Identify which cell holds the provided text, then report its [X, Y] central coordinate. 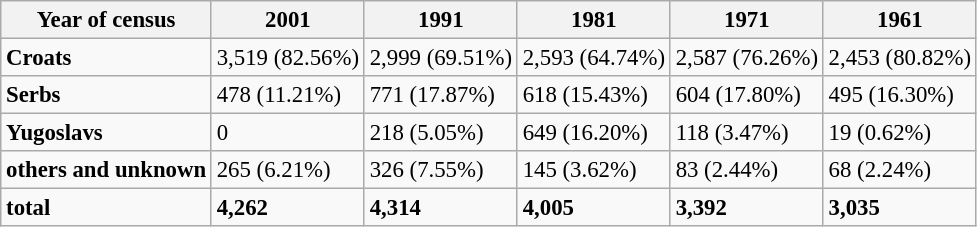
3,392 [746, 208]
19 (0.62%) [900, 133]
Serbs [106, 95]
2,593 (64.74%) [594, 58]
3,035 [900, 208]
649 (16.20%) [594, 133]
Year of census [106, 20]
495 (16.30%) [900, 95]
total [106, 208]
83 (2.44%) [746, 170]
68 (2.24%) [900, 170]
4,262 [288, 208]
478 (11.21%) [288, 95]
1961 [900, 20]
618 (15.43%) [594, 95]
145 (3.62%) [594, 170]
1971 [746, 20]
265 (6.21%) [288, 170]
2,587 (76.26%) [746, 58]
218 (5.05%) [440, 133]
2001 [288, 20]
4,005 [594, 208]
2,453 (80.82%) [900, 58]
1991 [440, 20]
Yugoslavs [106, 133]
1981 [594, 20]
118 (3.47%) [746, 133]
others and unknown [106, 170]
2,999 (69.51%) [440, 58]
4,314 [440, 208]
0 [288, 133]
Croats [106, 58]
771 (17.87%) [440, 95]
3,519 (82.56%) [288, 58]
326 (7.55%) [440, 170]
604 (17.80%) [746, 95]
